From the cell containing the given text, extract its center point as (X, Y) coordinate. 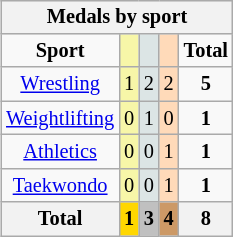
Taekwondo (60, 185)
Athletics (60, 152)
3 (149, 219)
Medals by sport (117, 17)
5 (206, 84)
Sport (60, 51)
Weightlifting (60, 118)
Wrestling (60, 84)
8 (206, 219)
4 (169, 219)
